Provide the [X, Y] coordinate of the cell's center where the given text is located.  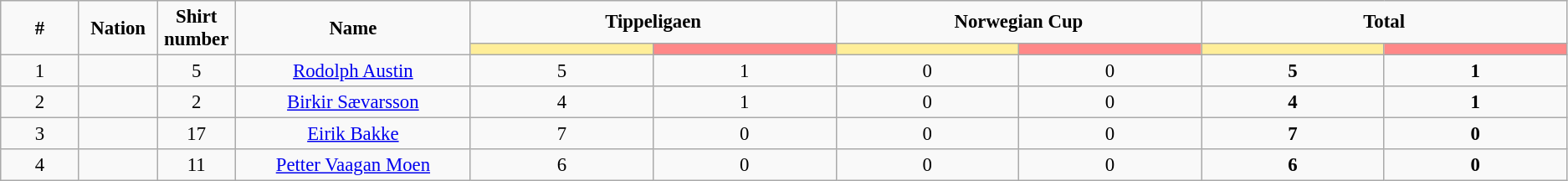
Petter Vaagan Moen [353, 165]
Norwegian Cup [1019, 22]
Tippeligaen [653, 22]
Name [353, 28]
Birkir Sævarsson [353, 102]
Nation [118, 28]
3 [40, 134]
Shirt number [197, 28]
17 [197, 134]
# [40, 28]
Total [1384, 22]
Rodolph Austin [353, 71]
11 [197, 165]
Eirik Bakke [353, 134]
